Output the (x, y) coordinate of the center of the cell containing the given text.  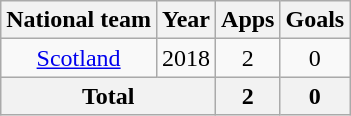
2018 (186, 58)
Total (108, 96)
Goals (315, 20)
Scotland (79, 58)
National team (79, 20)
Apps (248, 20)
Year (186, 20)
